Capture the cell that displays the provided text and extract its [X, Y] central coordinate. 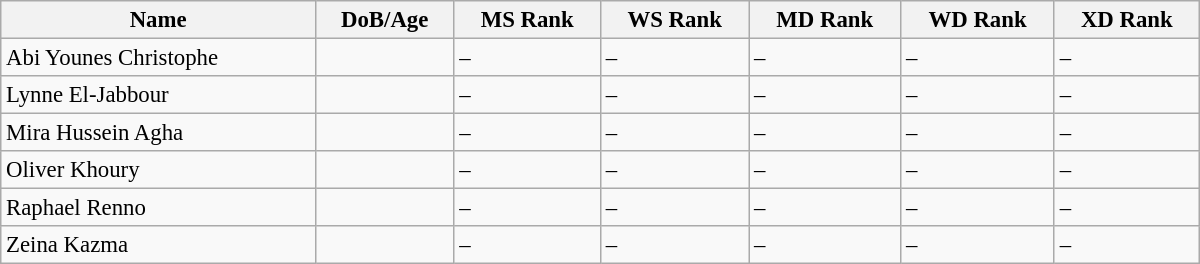
XD Rank [1126, 20]
MD Rank [825, 20]
DoB/Age [384, 20]
WD Rank [978, 20]
Lynne El-Jabbour [158, 95]
Abi Younes Christophe [158, 58]
Oliver Khoury [158, 170]
MS Rank [528, 20]
Mira Hussein Agha [158, 133]
WS Rank [674, 20]
Zeina Kazma [158, 245]
Raphael Renno [158, 208]
Name [158, 20]
